Identify which cell holds the provided text, then report its [X, Y] central coordinate. 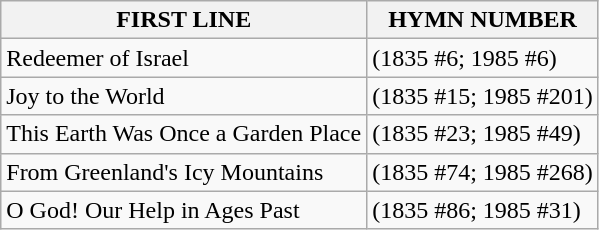
(1835 #15; 1985 #201) [483, 96]
(1835 #86; 1985 #31) [483, 210]
(1835 #74; 1985 #268) [483, 172]
(1835 #23; 1985 #49) [483, 134]
(1835 #6; 1985 #6) [483, 58]
HYMN NUMBER [483, 20]
Redeemer of Israel [184, 58]
FIRST LINE [184, 20]
This Earth Was Once a Garden Place [184, 134]
Joy to the World [184, 96]
From Greenland's Icy Mountains [184, 172]
O God! Our Help in Ages Past [184, 210]
